Return (X, Y) of the center of cell containing provided text 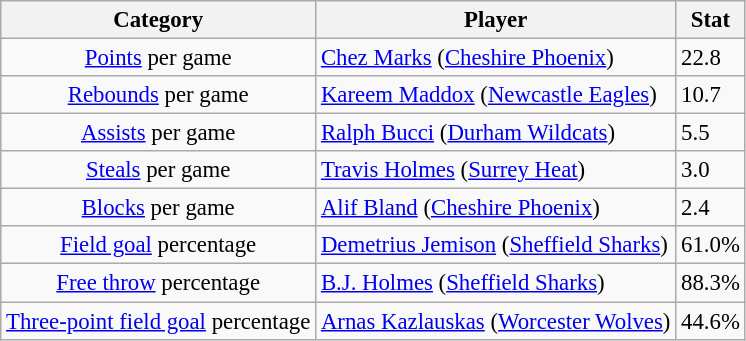
10.7 (710, 95)
3.0 (710, 170)
Travis Holmes (Surrey Heat) (496, 170)
88.3% (710, 283)
Stat (710, 20)
Three-point field goal percentage (158, 321)
5.5 (710, 133)
Alif Bland (Cheshire Phoenix) (496, 208)
Ralph Bucci (Durham Wildcats) (496, 133)
Steals per game (158, 170)
Category (158, 20)
Free throw percentage (158, 283)
Demetrius Jemison (Sheffield Sharks) (496, 245)
Player (496, 20)
B.J. Holmes (Sheffield Sharks) (496, 283)
2.4 (710, 208)
Field goal percentage (158, 245)
Kareem Maddox (Newcastle Eagles) (496, 95)
22.8 (710, 58)
Rebounds per game (158, 95)
44.6% (710, 321)
Assists per game (158, 133)
Chez Marks (Cheshire Phoenix) (496, 58)
Arnas Kazlauskas (Worcester Wolves) (496, 321)
Blocks per game (158, 208)
Points per game (158, 58)
61.0% (710, 245)
